Output the [X, Y] coordinate of the center of the cell containing the given text.  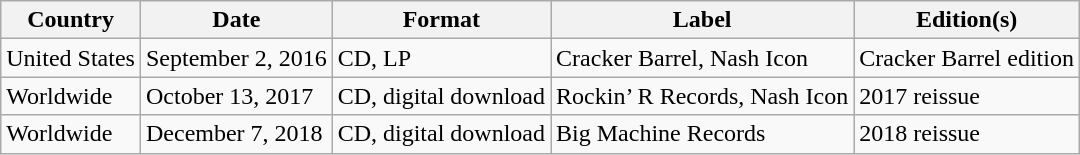
Date [236, 20]
Rockin’ R Records, Nash Icon [702, 96]
Cracker Barrel, Nash Icon [702, 58]
December 7, 2018 [236, 134]
United States [71, 58]
Edition(s) [967, 20]
2017 reissue [967, 96]
October 13, 2017 [236, 96]
CD, LP [441, 58]
Cracker Barrel edition [967, 58]
2018 reissue [967, 134]
Format [441, 20]
Label [702, 20]
Big Machine Records [702, 134]
September 2, 2016 [236, 58]
Country [71, 20]
